Return the [x, y] coordinate for the center point of the cell that contains the specified text.  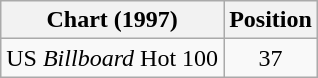
US Billboard Hot 100 [112, 58]
Position [271, 20]
37 [271, 58]
Chart (1997) [112, 20]
